Identify which cell holds the provided text, then report its [X, Y] central coordinate. 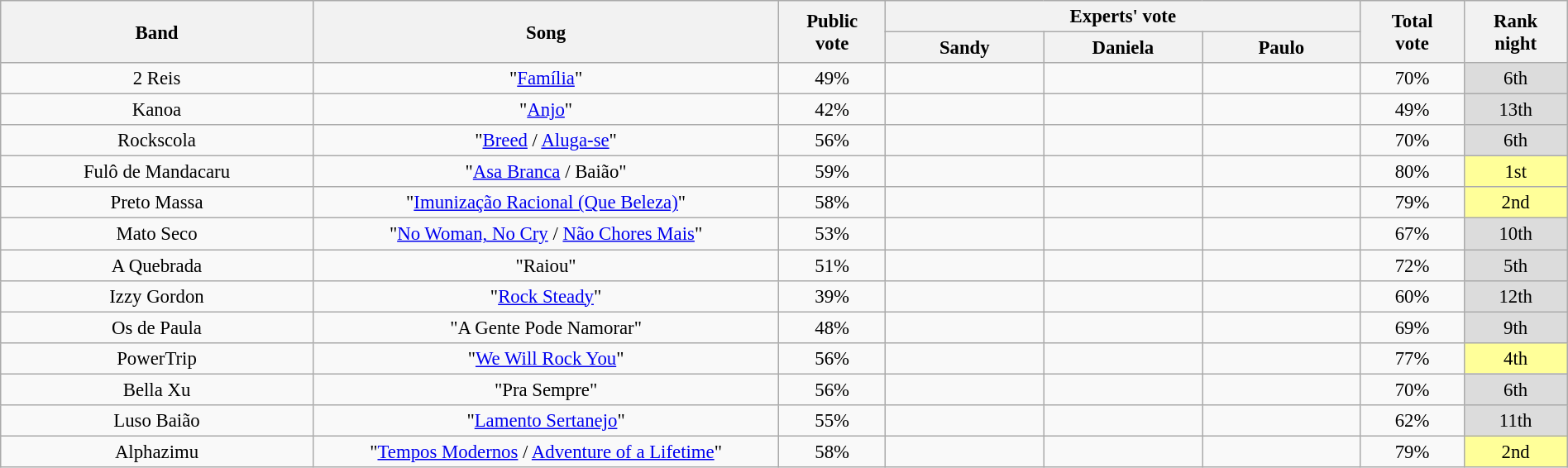
Kanoa [157, 110]
4th [1515, 358]
Paulo [1282, 48]
59% [832, 172]
Os de Paula [157, 327]
55% [832, 421]
"Imunização Racional (Que Beleza)" [546, 203]
67% [1413, 234]
Izzy Gordon [157, 296]
Band [157, 31]
1st [1515, 172]
Alphazimu [157, 451]
Sandy [965, 48]
2 Reis [157, 79]
Experts' vote [1123, 17]
13th [1515, 110]
9th [1515, 327]
39% [832, 296]
"No Woman, No Cry / Não Chores Mais" [546, 234]
53% [832, 234]
Song [546, 31]
PowerTrip [157, 358]
Preto Massa [157, 203]
42% [832, 110]
60% [1413, 296]
"Pra Sempre" [546, 389]
"We Will Rock You" [546, 358]
80% [1413, 172]
"Lamento Sertanejo" [546, 421]
10th [1515, 234]
Totalvote [1413, 31]
77% [1413, 358]
11th [1515, 421]
62% [1413, 421]
"Rock Steady" [546, 296]
12th [1515, 296]
Fulô de Mandacaru [157, 172]
"Asa Branca / Baião" [546, 172]
Mato Seco [157, 234]
5th [1515, 265]
"A Gente Pode Namorar" [546, 327]
Luso Baião [157, 421]
"Breed / Aluga-se" [546, 141]
69% [1413, 327]
"Raiou" [546, 265]
Ranknight [1515, 31]
51% [832, 265]
"Anjo" [546, 110]
Daniela [1123, 48]
48% [832, 327]
Bella Xu [157, 389]
Rockscola [157, 141]
A Quebrada [157, 265]
Publicvote [832, 31]
"Tempos Modernos / Adventure of a Lifetime" [546, 451]
"Família" [546, 79]
72% [1413, 265]
